Determine the [X, Y] coordinate at the center of the cell enclosing the given text.  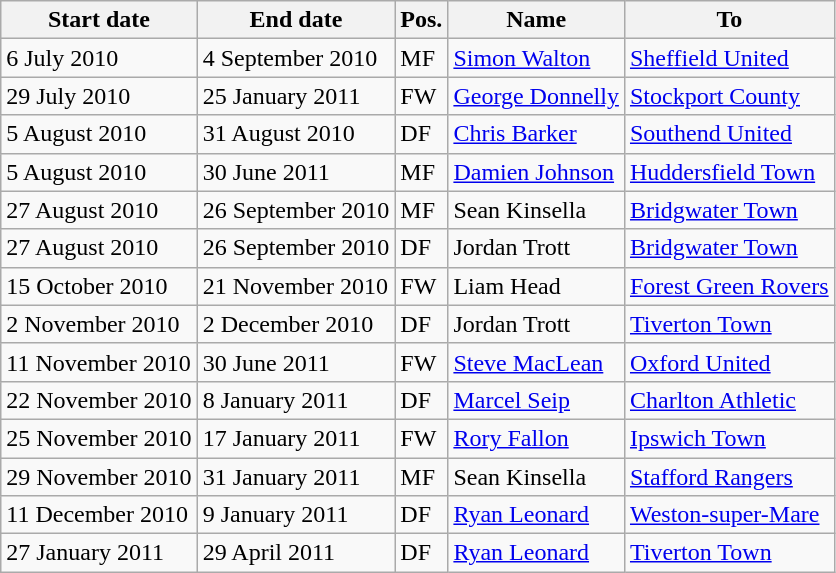
Weston-super-Mare [729, 515]
Liam Head [536, 286]
Huddersfield Town [729, 172]
2 November 2010 [99, 324]
Oxford United [729, 362]
15 October 2010 [99, 286]
17 January 2011 [296, 438]
22 November 2010 [99, 400]
Forest Green Rovers [729, 286]
End date [296, 20]
6 July 2010 [99, 58]
Marcel Seip [536, 400]
Simon Walton [536, 58]
Stafford Rangers [729, 477]
George Donnelly [536, 96]
Damien Johnson [536, 172]
Charlton Athletic [729, 400]
29 November 2010 [99, 477]
27 January 2011 [99, 553]
31 January 2011 [296, 477]
Steve MacLean [536, 362]
Ipswich Town [729, 438]
Stockport County [729, 96]
Rory Fallon [536, 438]
11 December 2010 [99, 515]
11 November 2010 [99, 362]
To [729, 20]
Start date [99, 20]
Name [536, 20]
Pos. [422, 20]
9 January 2011 [296, 515]
Chris Barker [536, 134]
2 December 2010 [296, 324]
29 July 2010 [99, 96]
25 November 2010 [99, 438]
21 November 2010 [296, 286]
8 January 2011 [296, 400]
Sheffield United [729, 58]
31 August 2010 [296, 134]
Southend United [729, 134]
29 April 2011 [296, 553]
25 January 2011 [296, 96]
4 September 2010 [296, 58]
